Scan for the cell matching the given text and deliver its [x, y] coordinate at center. 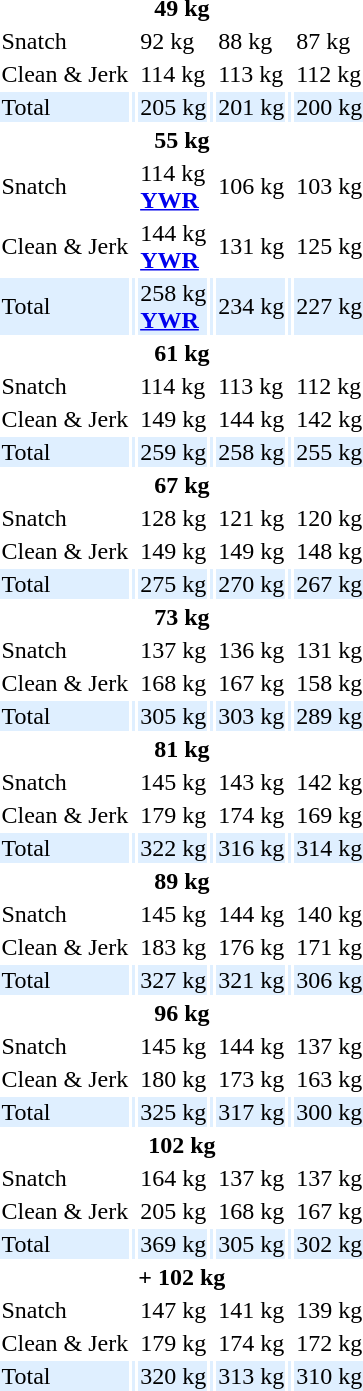
320 kg [174, 1376]
164 kg [174, 1178]
131 kg [252, 246]
201 kg [252, 107]
114 kgYWR [174, 186]
144 kgYWR [174, 246]
141 kg [252, 1310]
369 kg [174, 1244]
316 kg [252, 848]
128 kg [174, 518]
258 kgYWR [174, 306]
322 kg [174, 848]
88 kg [252, 41]
325 kg [174, 1112]
259 kg [174, 452]
234 kg [252, 306]
136 kg [252, 650]
121 kg [252, 518]
92 kg [174, 41]
143 kg [252, 782]
167 kg [252, 683]
176 kg [252, 947]
183 kg [174, 947]
173 kg [252, 1079]
327 kg [174, 980]
258 kg [252, 452]
317 kg [252, 1112]
270 kg [252, 584]
313 kg [252, 1376]
147 kg [174, 1310]
303 kg [252, 716]
180 kg [174, 1079]
275 kg [174, 584]
106 kg [252, 186]
321 kg [252, 980]
